Find where the given text appears and provide that cell's center as (X, Y) coordinate. 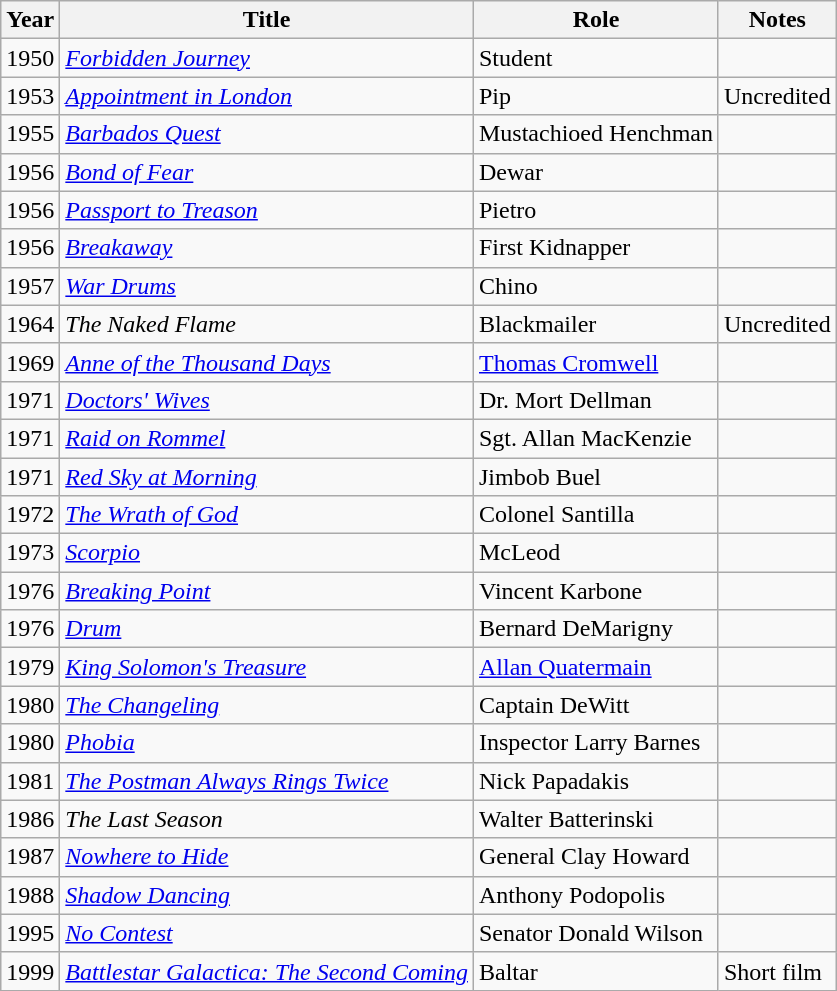
Pietro (596, 210)
Drum (267, 629)
1950 (30, 58)
First Kidnapper (596, 248)
1972 (30, 515)
Breakaway (267, 248)
1981 (30, 781)
Colonel Santilla (596, 515)
Anthony Podopolis (596, 895)
1999 (30, 971)
Nowhere to Hide (267, 857)
Nick Papadakis (596, 781)
1973 (30, 553)
Role (596, 20)
The Last Season (267, 819)
Scorpio (267, 553)
Title (267, 20)
The Wrath of God (267, 515)
Doctors' Wives (267, 400)
Thomas Cromwell (596, 362)
1986 (30, 819)
1987 (30, 857)
Battlestar Galactica: The Second Coming (267, 971)
1995 (30, 933)
Inspector Larry Barnes (596, 743)
Barbados Quest (267, 134)
McLeod (596, 553)
Blackmailer (596, 324)
Chino (596, 286)
Walter Batterinski (596, 819)
Red Sky at Morning (267, 477)
Notes (777, 20)
1979 (30, 667)
Bernard DeMarigny (596, 629)
Mustachioed Henchman (596, 134)
Dr. Mort Dellman (596, 400)
The Naked Flame (267, 324)
Baltar (596, 971)
Allan Quatermain (596, 667)
Shadow Dancing (267, 895)
Senator Donald Wilson (596, 933)
The Postman Always Rings Twice (267, 781)
Forbidden Journey (267, 58)
Vincent Karbone (596, 591)
1988 (30, 895)
Passport to Treason (267, 210)
Raid on Rommel (267, 438)
1969 (30, 362)
Sgt. Allan MacKenzie (596, 438)
1953 (30, 96)
Short film (777, 971)
King Solomon's Treasure (267, 667)
Appointment in London (267, 96)
Breaking Point (267, 591)
Student (596, 58)
Captain DeWitt (596, 705)
Jimbob Buel (596, 477)
1957 (30, 286)
War Drums (267, 286)
Bond of Fear (267, 172)
Dewar (596, 172)
Phobia (267, 743)
Anne of the Thousand Days (267, 362)
Pip (596, 96)
The Changeling (267, 705)
General Clay Howard (596, 857)
No Contest (267, 933)
1955 (30, 134)
1964 (30, 324)
Year (30, 20)
